From the cell containing the given text, extract its center point as (X, Y) coordinate. 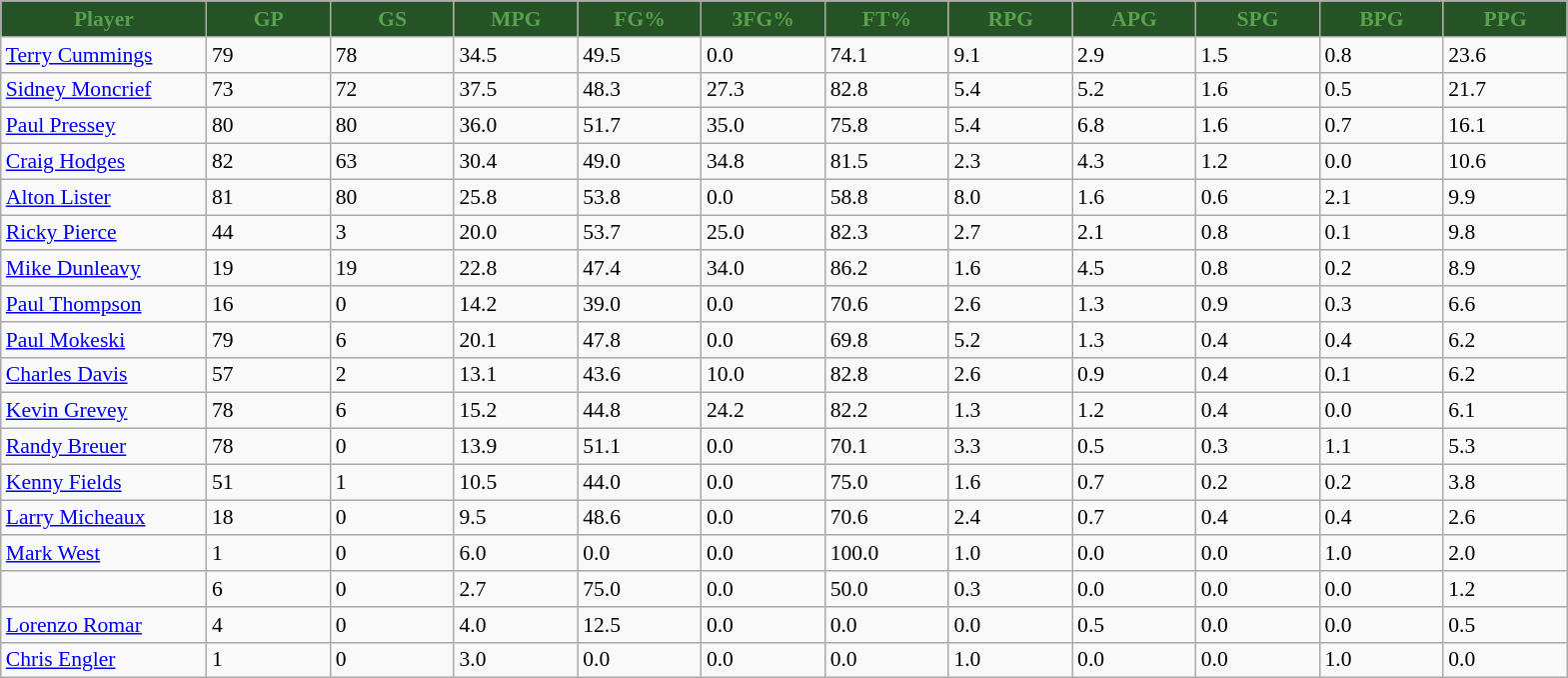
34.8 (764, 162)
8.0 (1010, 197)
1.1 (1381, 447)
2.3 (1010, 162)
49.5 (640, 55)
10.5 (516, 482)
57 (269, 375)
53.8 (640, 197)
69.8 (887, 340)
BPG (1381, 19)
72 (393, 90)
13.9 (516, 447)
Mark West (104, 554)
Craig Hodges (104, 162)
6.8 (1134, 126)
2.9 (1134, 55)
Chris Engler (104, 660)
58.8 (887, 197)
23.6 (1505, 55)
53.7 (640, 233)
Terry Cummings (104, 55)
Sidney Moncrief (104, 90)
82.3 (887, 233)
47.8 (640, 340)
48.3 (640, 90)
3.8 (1505, 482)
3.0 (516, 660)
10.0 (764, 375)
34.5 (516, 55)
SPG (1258, 19)
24.2 (764, 411)
Larry Micheaux (104, 518)
GS (393, 19)
6.1 (1505, 411)
4 (269, 625)
63 (393, 162)
4.0 (516, 625)
6.6 (1505, 304)
15.2 (516, 411)
22.8 (516, 269)
51 (269, 482)
49.0 (640, 162)
25.0 (764, 233)
4.5 (1134, 269)
FT% (887, 19)
37.5 (516, 90)
Charles Davis (104, 375)
74.1 (887, 55)
10.6 (1505, 162)
13.1 (516, 375)
39.0 (640, 304)
73 (269, 90)
5.3 (1505, 447)
20.1 (516, 340)
3 (393, 233)
82 (269, 162)
3.3 (1010, 447)
Paul Mokeski (104, 340)
70.1 (887, 447)
30.4 (516, 162)
81 (269, 197)
Alton Lister (104, 197)
51.7 (640, 126)
35.0 (764, 126)
GP (269, 19)
100.0 (887, 554)
MPG (516, 19)
36.0 (516, 126)
82.2 (887, 411)
44.0 (640, 482)
9.9 (1505, 197)
34.0 (764, 269)
16 (269, 304)
43.6 (640, 375)
PPG (1505, 19)
0.6 (1258, 197)
Kevin Grevey (104, 411)
47.4 (640, 269)
14.2 (516, 304)
44.8 (640, 411)
27.3 (764, 90)
20.0 (516, 233)
2.4 (1010, 518)
18 (269, 518)
50.0 (887, 589)
25.8 (516, 197)
APG (1134, 19)
16.1 (1505, 126)
Randy Breuer (104, 447)
44 (269, 233)
9.1 (1010, 55)
Ricky Pierce (104, 233)
Kenny Fields (104, 482)
51.1 (640, 447)
RPG (1010, 19)
Paul Pressey (104, 126)
FG% (640, 19)
9.8 (1505, 233)
4.3 (1134, 162)
9.5 (516, 518)
12.5 (640, 625)
2.0 (1505, 554)
Mike Dunleavy (104, 269)
6.0 (516, 554)
1.5 (1258, 55)
Paul Thompson (104, 304)
48.6 (640, 518)
Player (104, 19)
Lorenzo Romar (104, 625)
3FG% (764, 19)
2 (393, 375)
8.9 (1505, 269)
21.7 (1505, 90)
81.5 (887, 162)
75.8 (887, 126)
86.2 (887, 269)
